Return [x, y] of the center of cell containing provided text 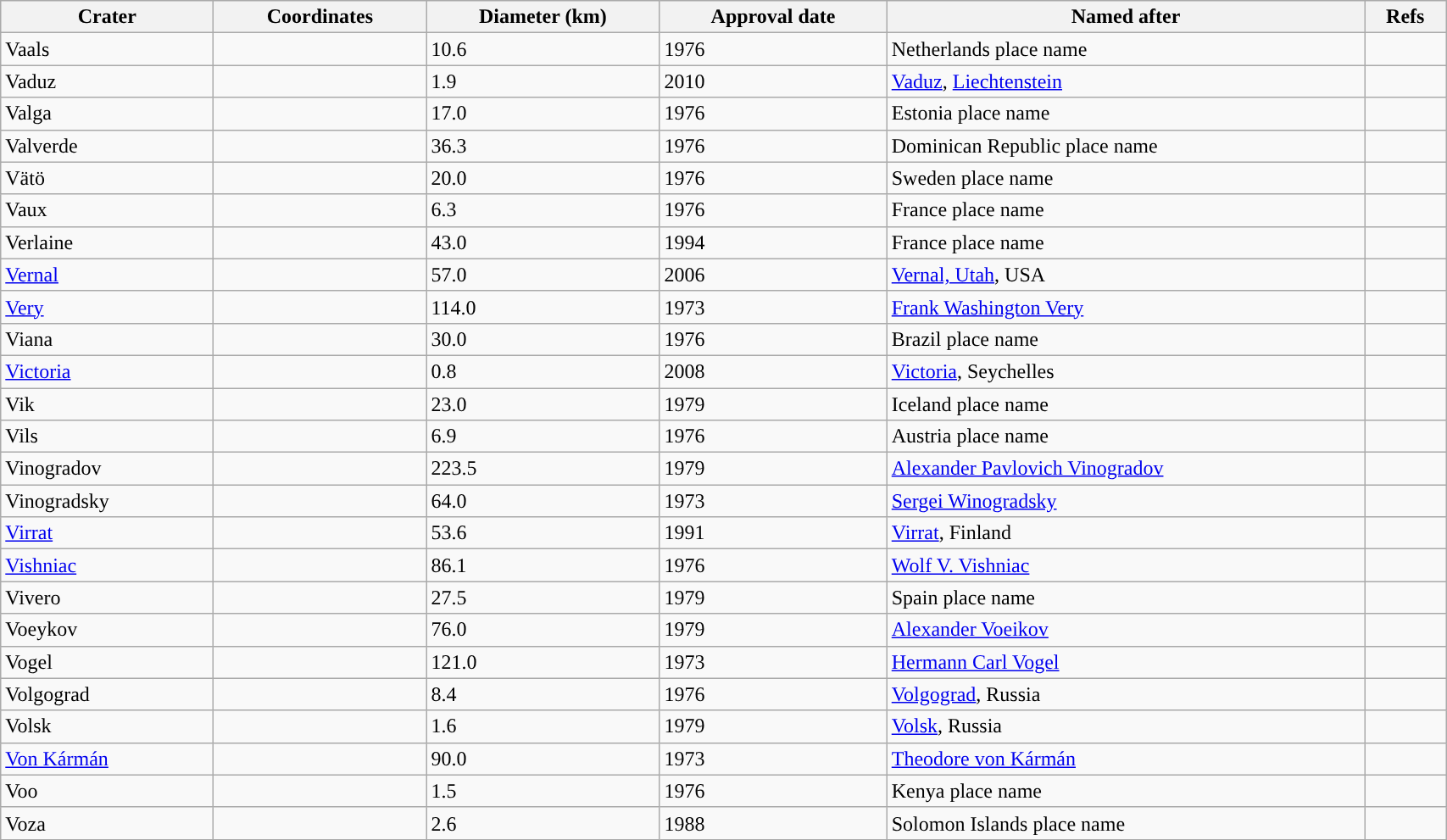
Valga [107, 114]
6.9 [543, 437]
Estonia place name [1126, 114]
1.6 [543, 726]
Virrat, Finland [1126, 533]
43.0 [543, 242]
Vaduz, Liechtenstein [1126, 81]
30.0 [543, 339]
Approval date [773, 17]
1.9 [543, 81]
Valverde [107, 146]
Austria place name [1126, 437]
Dominican Republic place name [1126, 146]
Named after [1126, 17]
Alexander Pavlovich Vinogradov [1126, 469]
Frank Washington Very [1126, 307]
23.0 [543, 404]
Vogel [107, 662]
2006 [773, 275]
Diameter (km) [543, 17]
223.5 [543, 469]
Virrat [107, 533]
Sweden place name [1126, 178]
1988 [773, 823]
Vaux [107, 210]
Brazil place name [1126, 339]
0.8 [543, 371]
64.0 [543, 501]
Spain place name [1126, 598]
121.0 [543, 662]
20.0 [543, 178]
Vinogradov [107, 469]
10.6 [543, 49]
2008 [773, 371]
Solomon Islands place name [1126, 823]
Vivero [107, 598]
27.5 [543, 598]
Voza [107, 823]
Vik [107, 404]
Coordinates [320, 17]
Victoria, Seychelles [1126, 371]
Vernal, Utah, USA [1126, 275]
Iceland place name [1126, 404]
2010 [773, 81]
Kenya place name [1126, 791]
1.5 [543, 791]
Verlaine [107, 242]
Wolf V. Vishniac [1126, 565]
Volgograd [107, 694]
Very [107, 307]
Crater [107, 17]
Hermann Carl Vogel [1126, 662]
Netherlands place name [1126, 49]
Viana [107, 339]
Vaduz [107, 81]
2.6 [543, 823]
36.3 [543, 146]
Vernal [107, 275]
Voeykov [107, 630]
17.0 [543, 114]
Vils [107, 437]
Refs [1405, 17]
86.1 [543, 565]
Volsk, Russia [1126, 726]
57.0 [543, 275]
Sergei Winogradsky [1126, 501]
53.6 [543, 533]
Von Kármán [107, 759]
Victoria [107, 371]
Volsk [107, 726]
1994 [773, 242]
Theodore von Kármán [1126, 759]
8.4 [543, 694]
1991 [773, 533]
Voo [107, 791]
6.3 [543, 210]
Vaals [107, 49]
Vishniac [107, 565]
Vätö [107, 178]
Volgograd, Russia [1126, 694]
Alexander Voeikov [1126, 630]
76.0 [543, 630]
90.0 [543, 759]
Vinogradsky [107, 501]
114.0 [543, 307]
